Find where the given text appears and provide that cell's center as [x, y] coordinate. 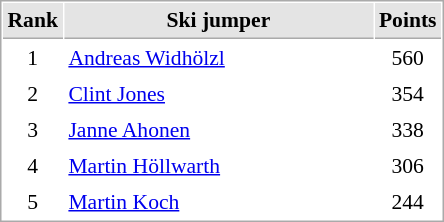
244 [408, 201]
5 [32, 201]
Rank [32, 21]
Clint Jones [218, 93]
4 [32, 165]
Ski jumper [218, 21]
2 [32, 93]
3 [32, 129]
354 [408, 93]
Janne Ahonen [218, 129]
306 [408, 165]
Martin Koch [218, 201]
1 [32, 57]
338 [408, 129]
Andreas Widhölzl [218, 57]
Points [408, 21]
560 [408, 57]
Martin Höllwarth [218, 165]
